Return [x, y] of the center of cell containing provided text 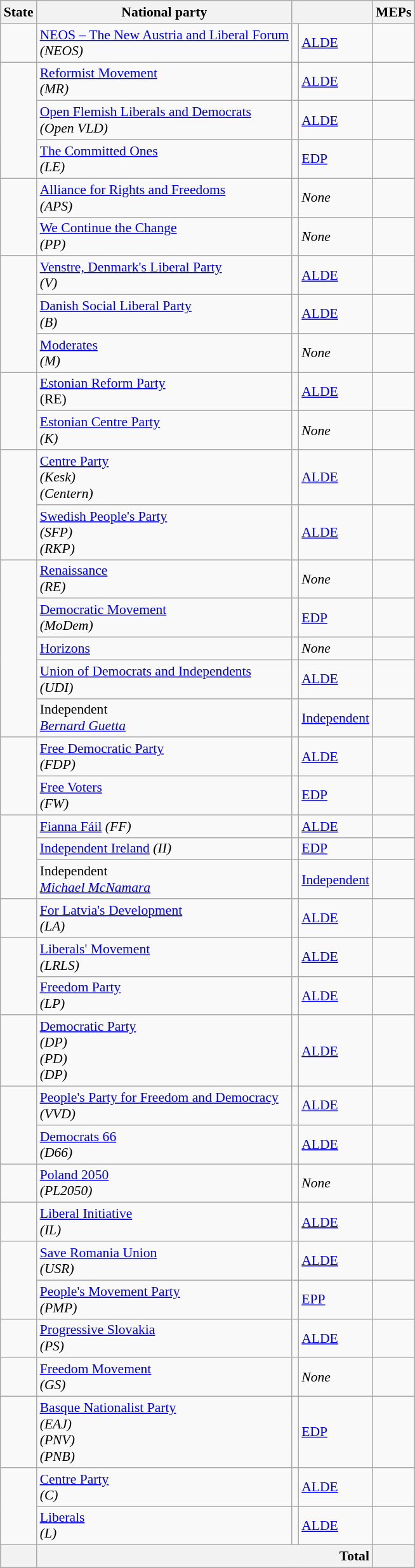
Freedom Party (LP) [164, 996]
Open Flemish Liberals and Democrats (Open VLD) [164, 121]
Save Romania Union (USR) [164, 1261]
Democrats 66 (D66) [164, 1144]
IndependentBernard Guetta [164, 718]
Estonian Reform Party (RE) [164, 392]
People's Party for Freedom and Democracy (VVD) [164, 1106]
Liberals' Movement (LRLS) [164, 957]
Poland 2050 (PL2050) [164, 1184]
National party [164, 12]
NEOS – The New Austria and Liberal Forum (NEOS) [164, 43]
Renaissance (RE) [164, 578]
Moderates (M) [164, 353]
Progressive Slovakia (PS) [164, 1338]
Horizons [164, 649]
Union of Democrats and Independents (UDI) [164, 679]
Independent Ireland (II) [164, 849]
Venstre, Denmark's Liberal Party (V) [164, 275]
MEPs [393, 12]
Centre Party (C) [164, 1487]
Liberals (L) [164, 1526]
EPP [335, 1299]
Swedish People's Party (SFP) (RKP) [164, 533]
Liberal Initiative (IL) [164, 1222]
We Continue the Change (PP) [164, 236]
The Committed Ones (LE) [164, 159]
Fianna Fáil (FF) [164, 826]
Free Voters (FW) [164, 795]
Centre Party (Kesk) (Centern) [164, 477]
Democratic Movement (MoDem) [164, 618]
For Latvia's Development (LA) [164, 918]
People's Movement Party (PMP) [164, 1299]
Free Democratic Party (FDP) [164, 757]
Basque Nationalist Party (EAJ) (PNV) (PNB) [164, 1432]
Freedom Movement (GS) [164, 1378]
Danish Social Liberal Party (B) [164, 315]
Total [204, 1557]
Democratic Party (DP) (PD) (DP) [164, 1051]
IndependentMichael McNamara [164, 879]
State [19, 12]
Alliance for Rights and Freedoms (APS) [164, 198]
Estonian Centre Party (K) [164, 430]
Reformist Movement (MR) [164, 81]
